For the text-containing cell, return its midpoint in [X, Y] coordinate format. 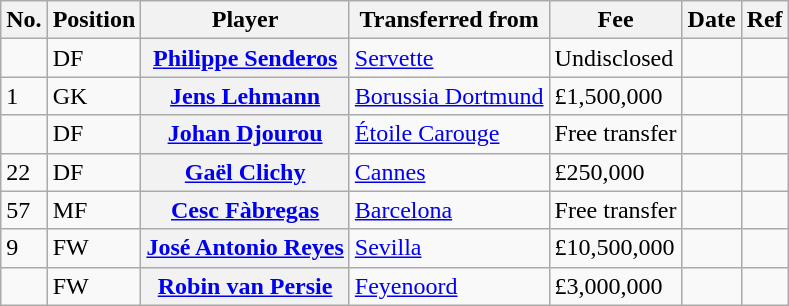
Jens Lehmann [245, 96]
Étoile Carouge [449, 134]
Philippe Senderos [245, 58]
Barcelona [449, 210]
MF [94, 210]
1 [24, 96]
Fee [616, 20]
Player [245, 20]
22 [24, 172]
Undisclosed [616, 58]
Ref [764, 20]
Transferred from [449, 20]
Borussia Dortmund [449, 96]
Date [712, 20]
£3,000,000 [616, 286]
£1,500,000 [616, 96]
£10,500,000 [616, 248]
Johan Djourou [245, 134]
No. [24, 20]
Cesc Fàbregas [245, 210]
GK [94, 96]
Position [94, 20]
9 [24, 248]
Sevilla [449, 248]
José Antonio Reyes [245, 248]
Servette [449, 58]
Robin van Persie [245, 286]
Feyenoord [449, 286]
Cannes [449, 172]
57 [24, 210]
Gaël Clichy [245, 172]
£250,000 [616, 172]
